Search for the cell housing the specified text and yield its (x, y) center coordinate. 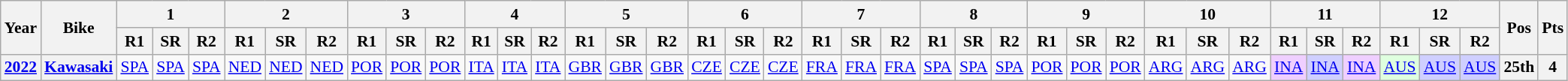
Pos (1519, 27)
7 (861, 14)
9 (1086, 14)
Pts (1552, 27)
Kawasaki (78, 67)
2 (286, 14)
2022 (21, 67)
25th (1519, 67)
6 (745, 14)
3 (406, 14)
11 (1325, 14)
10 (1208, 14)
Year (21, 27)
1 (170, 14)
5 (627, 14)
12 (1440, 14)
Bike (78, 27)
8 (974, 14)
